Identify which cell holds the provided text, then report its [X, Y] central coordinate. 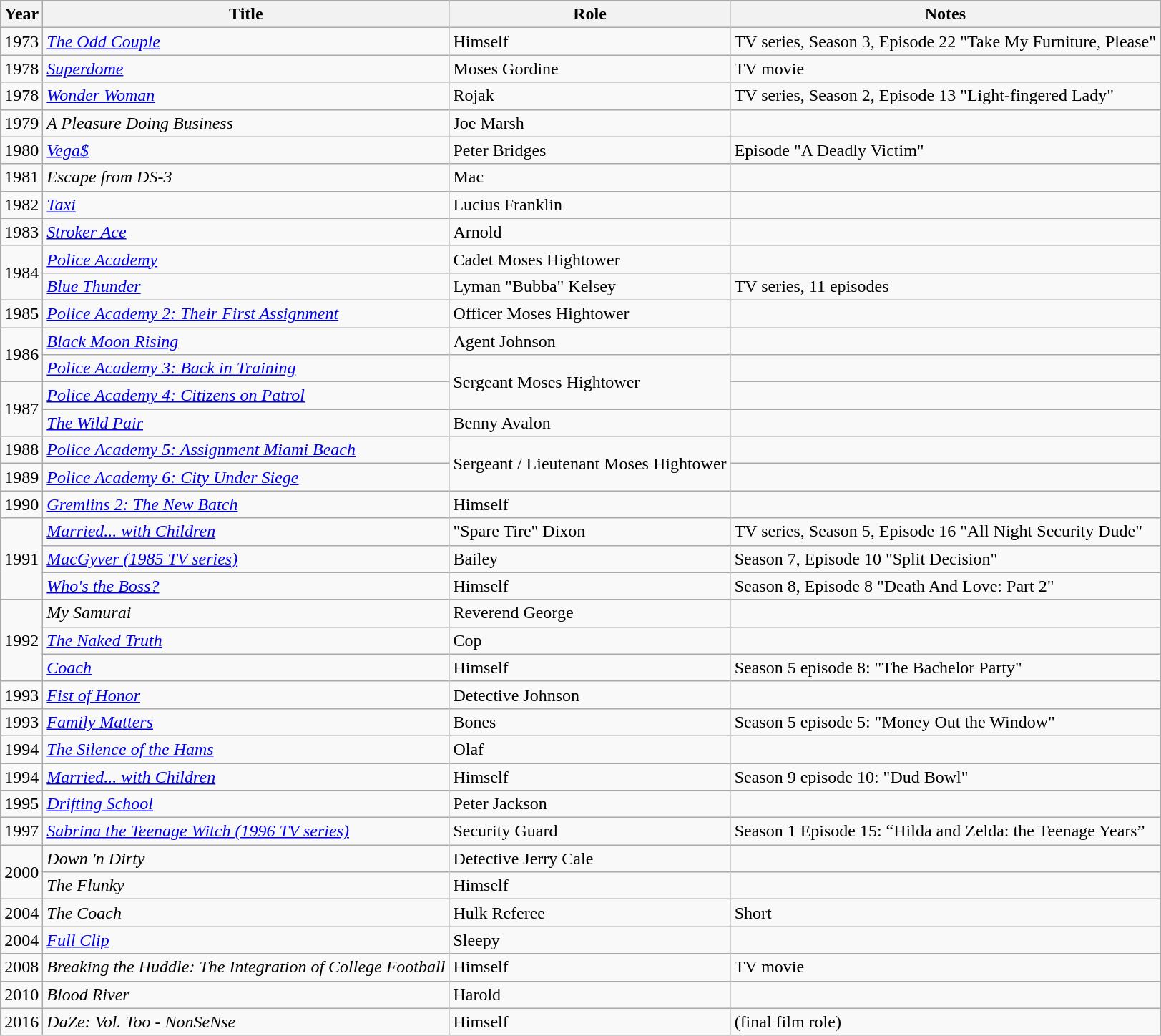
Bones [589, 722]
Rojak [589, 96]
Benny Avalon [589, 423]
Taxi [246, 205]
Full Clip [246, 940]
Mac [589, 177]
Security Guard [589, 831]
1982 [21, 205]
Lyman "Bubba" Kelsey [589, 286]
Year [21, 14]
Police Academy [246, 259]
Season 1 Episode 15: “Hilda and Zelda: the Teenage Years” [945, 831]
Family Matters [246, 722]
Hulk Referee [589, 913]
Olaf [589, 749]
2010 [21, 995]
A Pleasure Doing Business [246, 123]
Cadet Moses Hightower [589, 259]
Season 8, Episode 8 "Death And Love: Part 2" [945, 586]
Short [945, 913]
Vega$ [246, 150]
TV series, Season 2, Episode 13 "Light-fingered Lady" [945, 96]
Season 7, Episode 10 "Split Decision" [945, 559]
Sleepy [589, 940]
TV series, Season 5, Episode 16 "All Night Security Dude" [945, 532]
Lucius Franklin [589, 205]
1997 [21, 831]
TV series, 11 episodes [945, 286]
Sergeant Moses Hightower [589, 382]
Police Academy 3: Back in Training [246, 368]
The Odd Couple [246, 41]
Police Academy 4: Citizens on Patrol [246, 396]
1987 [21, 409]
1981 [21, 177]
1986 [21, 355]
1983 [21, 232]
Reverend George [589, 613]
The Silence of the Hams [246, 749]
Peter Bridges [589, 150]
Drifting School [246, 804]
1988 [21, 450]
The Flunky [246, 886]
Officer Moses Hightower [589, 313]
The Coach [246, 913]
Role [589, 14]
Stroker Ace [246, 232]
1989 [21, 477]
Down 'n Dirty [246, 859]
Moses Gordine [589, 69]
1984 [21, 273]
1990 [21, 504]
Police Academy 6: City Under Siege [246, 477]
My Samurai [246, 613]
Cop [589, 640]
Detective Johnson [589, 695]
Notes [945, 14]
Episode "A Deadly Victim" [945, 150]
1979 [21, 123]
1992 [21, 640]
MacGyver (1985 TV series) [246, 559]
Who's the Boss? [246, 586]
Sergeant / Lieutenant Moses Hightower [589, 464]
1980 [21, 150]
Fist of Honor [246, 695]
Bailey [589, 559]
(final film role) [945, 1022]
The Wild Pair [246, 423]
TV series, Season 3, Episode 22 "Take My Furniture, Please" [945, 41]
Superdome [246, 69]
Escape from DS-3 [246, 177]
DaZe: Vol. Too - NonSeNse [246, 1022]
1985 [21, 313]
"Spare Tire" Dixon [589, 532]
Blue Thunder [246, 286]
Wonder Woman [246, 96]
Season 9 episode 10: "Dud Bowl" [945, 776]
Harold [589, 995]
2016 [21, 1022]
Arnold [589, 232]
Police Academy 2: Their First Assignment [246, 313]
The Naked Truth [246, 640]
Joe Marsh [589, 123]
Title [246, 14]
Breaking the Huddle: The Integration of College Football [246, 967]
Agent Johnson [589, 341]
Detective Jerry Cale [589, 859]
Police Academy 5: Assignment Miami Beach [246, 450]
1991 [21, 559]
Peter Jackson [589, 804]
2000 [21, 872]
2008 [21, 967]
Black Moon Rising [246, 341]
Blood River [246, 995]
Gremlins 2: The New Batch [246, 504]
Season 5 episode 8: "The Bachelor Party" [945, 668]
1973 [21, 41]
Season 5 episode 5: "Money Out the Window" [945, 722]
1995 [21, 804]
Sabrina the Teenage Witch (1996 TV series) [246, 831]
Coach [246, 668]
